For the text-containing cell, return its midpoint in [x, y] coordinate format. 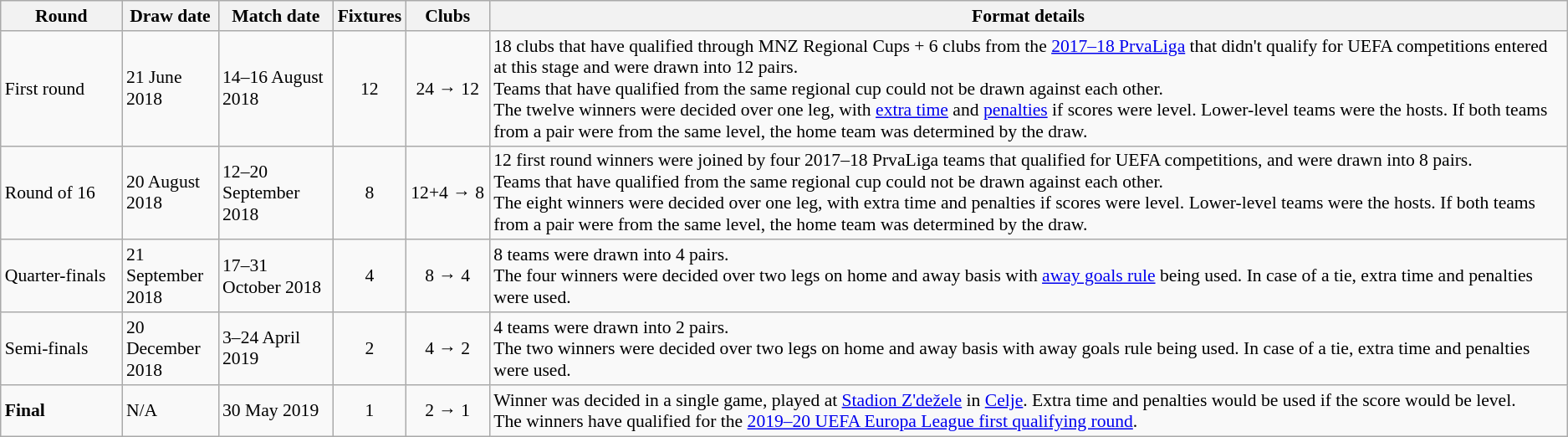
Round [62, 16]
Clubs [447, 16]
Draw date [171, 16]
2 → 1 [447, 410]
Fixtures [370, 16]
First round [62, 89]
21 September 2018 [171, 276]
14–16 August 2018 [276, 89]
8 → 4 [447, 276]
20 December 2018 [171, 348]
4 [370, 276]
12–20 September 2018 [276, 193]
21 June 2018 [171, 89]
30 May 2019 [276, 410]
1 [370, 410]
Semi-finals [62, 348]
4 → 2 [447, 348]
Final [62, 410]
Format details [1028, 16]
2 [370, 348]
12+4 → 8 [447, 193]
Match date [276, 16]
N/A [171, 410]
24 → 12 [447, 89]
Round of 16 [62, 193]
8 [370, 193]
17–31 October 2018 [276, 276]
20 August 2018 [171, 193]
Quarter-finals [62, 276]
3–24 April 2019 [276, 348]
12 [370, 89]
